Detect which cell encompasses the target text, then output its (X, Y) center coordinate. 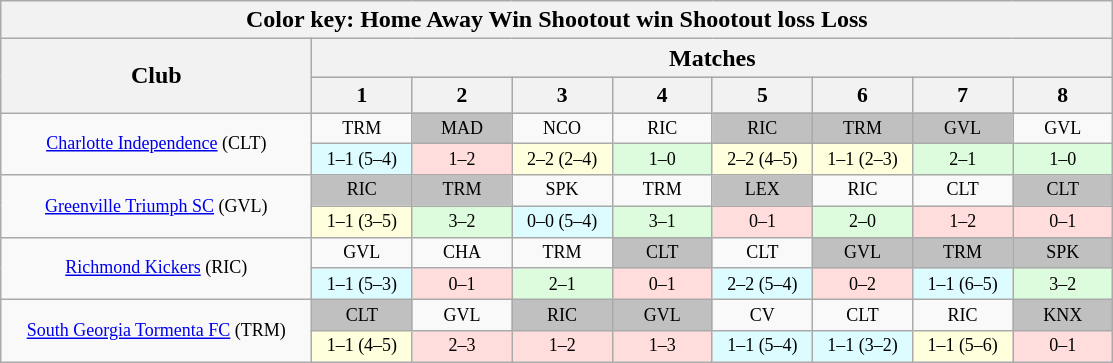
Club (156, 76)
Greenville Triumph SC (GVL) (156, 206)
0–2 (862, 284)
1–1 (3–2) (862, 346)
7 (963, 95)
Richmond Kickers (RIC) (156, 268)
5 (762, 95)
KNX (1063, 316)
1–1 (4–5) (362, 346)
6 (862, 95)
1–1 (3–5) (362, 222)
2–0 (862, 222)
1–1 (5–6) (963, 346)
MAD (462, 128)
CV (762, 316)
1–1 (6–5) (963, 284)
4 (662, 95)
NCO (562, 128)
1 (362, 95)
1–3 (662, 346)
0–0 (5–4) (562, 222)
2–2 (5–4) (762, 284)
South Georgia Tormenta FC (TRM) (156, 331)
Charlotte Independence (CLT) (156, 143)
2 (462, 95)
8 (1063, 95)
3 (562, 95)
CHA (462, 252)
Matches (712, 58)
2–2 (2–4) (562, 160)
LEX (762, 190)
1–1 (5–3) (362, 284)
3–1 (662, 222)
2–3 (462, 346)
1–1 (2–3) (862, 160)
Color key: Home Away Win Shootout win Shootout loss Loss (557, 20)
2–2 (4–5) (762, 160)
